Determine the (x, y) coordinate at the center of the cell enclosing the given text.  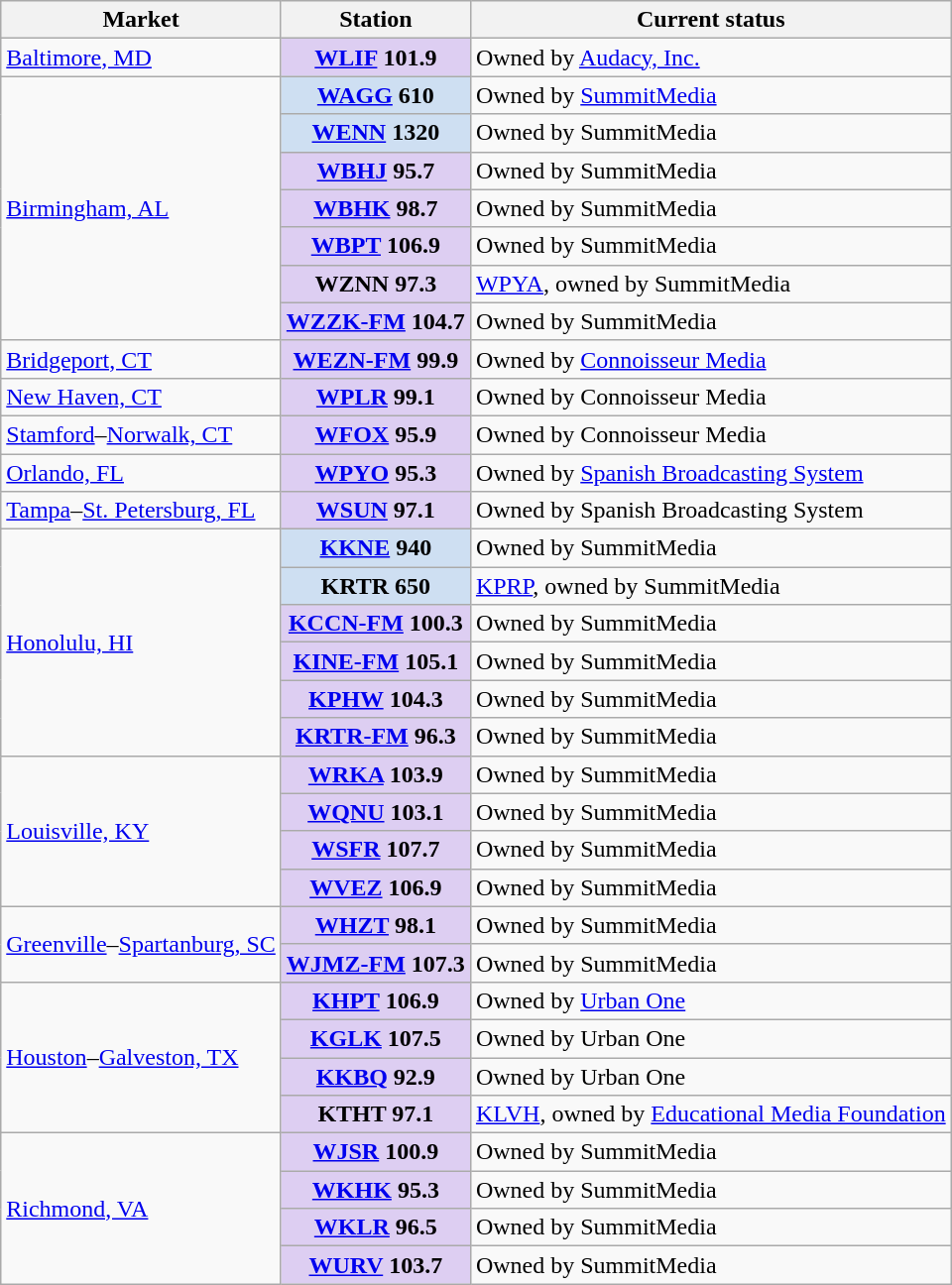
WPLR 99.1 (375, 397)
WSFR 107.7 (375, 850)
KTHT 97.1 (375, 1114)
WAGG 610 (375, 95)
Market (141, 20)
Orlando, FL (141, 473)
WHZT 98.1 (375, 925)
KLVH, owned by Educational Media Foundation (710, 1114)
Stamford–Norwalk, CT (141, 434)
KRTR-FM 96.3 (375, 737)
Greenville–Spartanburg, SC (141, 944)
KGLK 107.5 (375, 1038)
KKBQ 92.9 (375, 1076)
Bridgeport, CT (141, 359)
KPHW 104.3 (375, 699)
Current status (710, 20)
Tampa–St. Petersburg, FL (141, 511)
WPYO 95.3 (375, 473)
WJMZ-FM 107.3 (375, 963)
WSUN 97.1 (375, 511)
Owned by Audacy, Inc. (710, 58)
New Haven, CT (141, 397)
KCCN-FM 100.3 (375, 624)
WZZK-FM 104.7 (375, 321)
Baltimore, MD (141, 58)
KINE-FM 105.1 (375, 661)
WBHJ 95.7 (375, 171)
Birmingham, AL (141, 208)
Station (375, 20)
WZNN 97.3 (375, 284)
WEZN-FM 99.9 (375, 359)
KRTR 650 (375, 586)
Richmond, VA (141, 1209)
KKNE 940 (375, 548)
KPRP, owned by SummitMedia (710, 586)
WKLR 96.5 (375, 1227)
WPYA, owned by SummitMedia (710, 284)
WURV 103.7 (375, 1265)
WQNU 103.1 (375, 812)
WLIF 101.9 (375, 58)
WJSR 100.9 (375, 1152)
WRKA 103.9 (375, 774)
WKHK 95.3 (375, 1190)
Louisville, KY (141, 831)
Honolulu, HI (141, 642)
KHPT 106.9 (375, 1000)
WENN 1320 (375, 133)
WFOX 95.9 (375, 434)
WVEZ 106.9 (375, 887)
WBPT 106.9 (375, 246)
WBHK 98.7 (375, 208)
Houston–Galveston, TX (141, 1057)
